From the cell containing the given text, extract its center point as (x, y) coordinate. 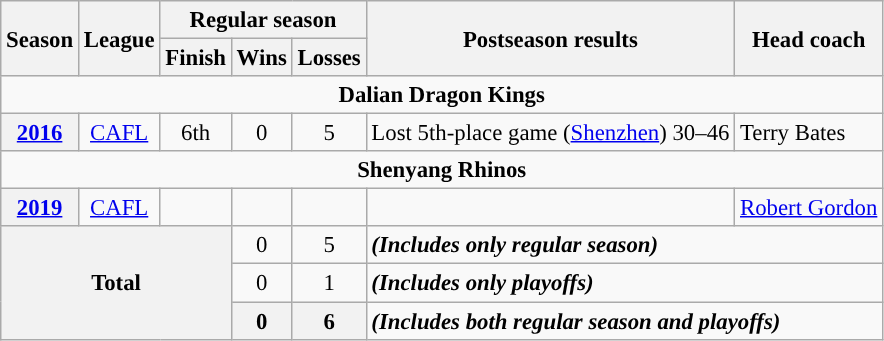
Wins (262, 58)
Shenyang Rhinos (442, 170)
(Includes only playoffs) (624, 283)
Robert Gordon (809, 208)
2019 (40, 208)
League (118, 38)
(Includes only regular season) (624, 245)
Terry Bates (809, 133)
Head coach (809, 38)
(Includes both regular season and playoffs) (624, 321)
Total (116, 282)
Season (40, 38)
6th (196, 133)
Finish (196, 58)
Postseason results (550, 38)
1 (329, 283)
6 (329, 321)
Regular season (263, 20)
Dalian Dragon Kings (442, 95)
Lost 5th-place game (Shenzhen) 30–46 (550, 133)
2016 (40, 133)
Losses (329, 58)
